Return [X, Y] of the center of cell containing provided text 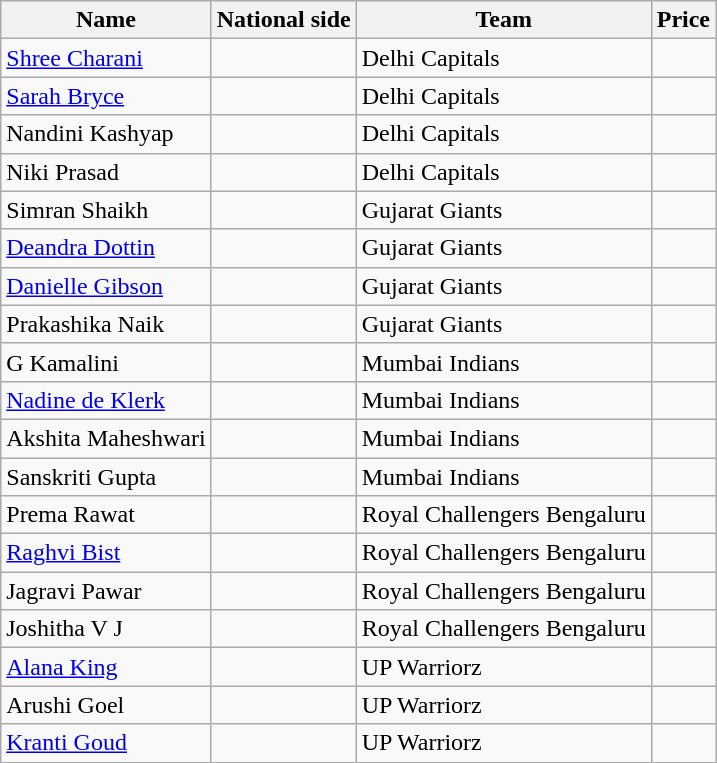
Team [504, 20]
Deandra Dottin [106, 248]
Prema Rawat [106, 515]
Sarah Bryce [106, 96]
Sanskriti Gupta [106, 477]
National side [284, 20]
Price [683, 20]
Prakashika Naik [106, 324]
Raghvi Bist [106, 553]
Simran Shaikh [106, 210]
Nandini Kashyap [106, 134]
Joshitha V J [106, 629]
Danielle Gibson [106, 286]
Nadine de Klerk [106, 400]
Arushi Goel [106, 705]
Jagravi Pawar [106, 591]
G Kamalini [106, 362]
Niki Prasad [106, 172]
Akshita Maheshwari [106, 438]
Name [106, 20]
Kranti Goud [106, 743]
Alana King [106, 667]
Shree Charani [106, 58]
